Return the [x, y] coordinate for the center point of the cell that contains the specified text.  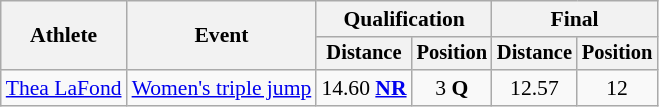
Thea LaFond [64, 88]
Athlete [64, 36]
Final [574, 19]
Qualification [404, 19]
Women's triple jump [222, 88]
Event [222, 36]
12 [617, 88]
14.60 NR [364, 88]
3 Q [452, 88]
12.57 [534, 88]
